Scan for the cell matching the given text and deliver its [X, Y] coordinate at center. 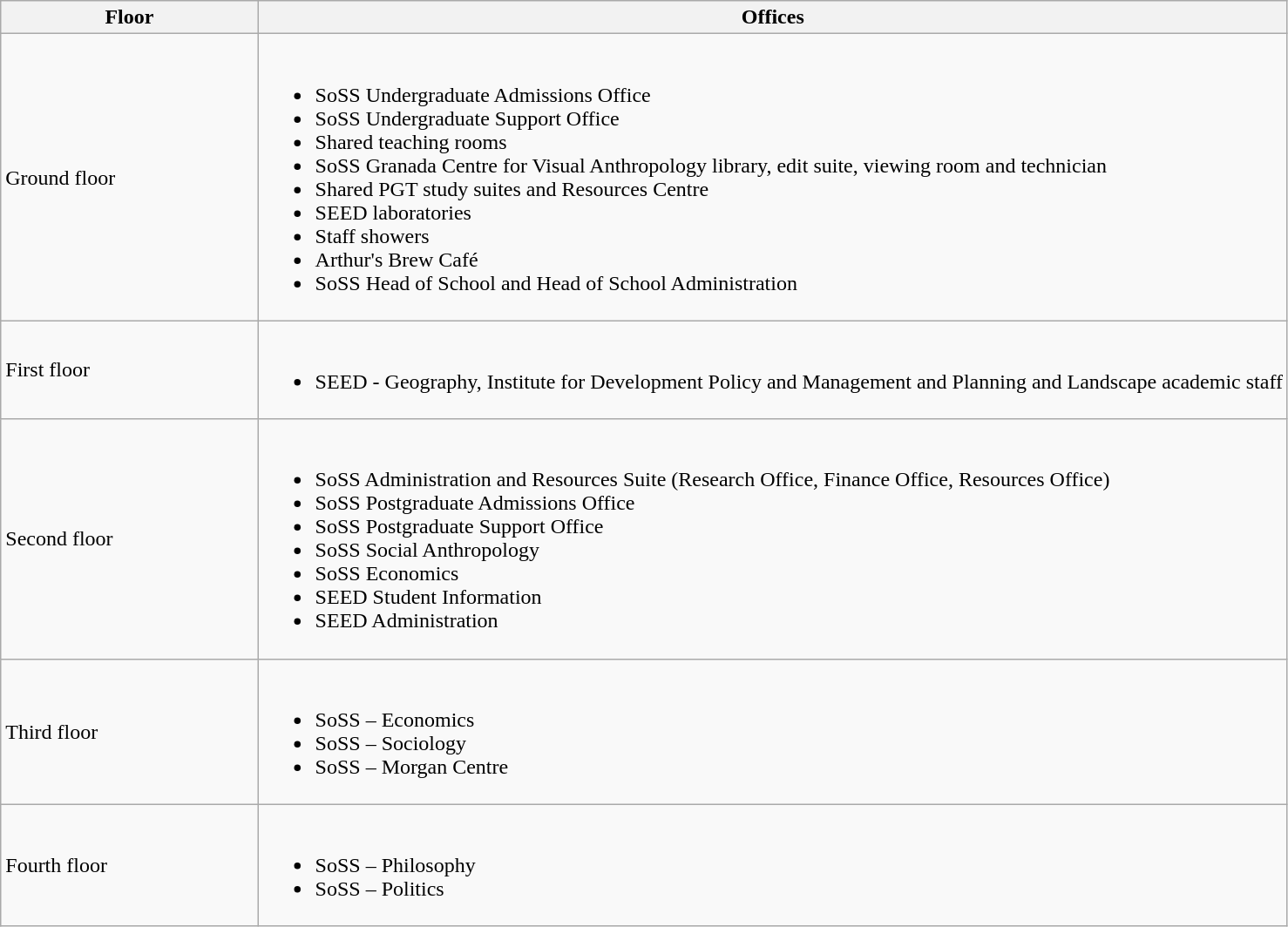
Fourth floor [129, 865]
Floor [129, 17]
First floor [129, 369]
Offices [772, 17]
Ground floor [129, 178]
SEED - Geography, Institute for Development Policy and Management and Planning and Landscape academic staff [772, 369]
SoSS – PhilosophySoSS – Politics [772, 865]
Second floor [129, 538]
SoSS – EconomicsSoSS – SociologySoSS – Morgan Centre [772, 732]
Third floor [129, 732]
